Determine the (x, y) coordinate at the center of the cell enclosing the given text.  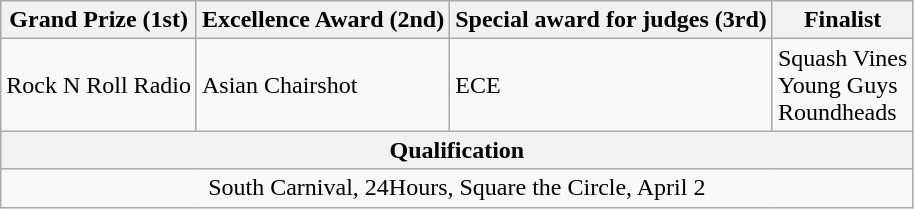
Excellence Award (2nd) (322, 20)
Rock N Roll Radio (99, 85)
Finalist (842, 20)
South Carnival, 24Hours, Square the Circle, April 2 (457, 188)
ECE (612, 85)
Grand Prize (1st) (99, 20)
Qualification (457, 150)
Squash VinesYoung GuysRoundheads (842, 85)
Asian Chairshot (322, 85)
Special award for judges (3rd) (612, 20)
